Return the [x, y] coordinate for the center point of the cell that contains the specified text.  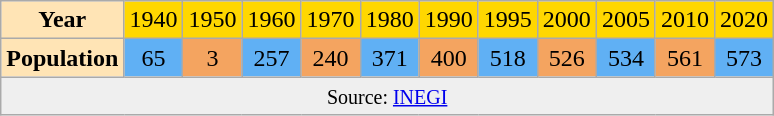
526 [566, 58]
65 [154, 58]
Source: INEGI [388, 96]
257 [272, 58]
1990 [448, 20]
1980 [390, 20]
371 [390, 58]
Year [62, 20]
2010 [684, 20]
2005 [626, 20]
534 [626, 58]
400 [448, 58]
2000 [566, 20]
1940 [154, 20]
518 [508, 58]
2020 [744, 20]
240 [330, 58]
1950 [212, 20]
Population [62, 58]
1995 [508, 20]
1960 [272, 20]
3 [212, 58]
1970 [330, 20]
573 [744, 58]
561 [684, 58]
